Return the (x, y) coordinate for the center point of the cell that contains the specified text.  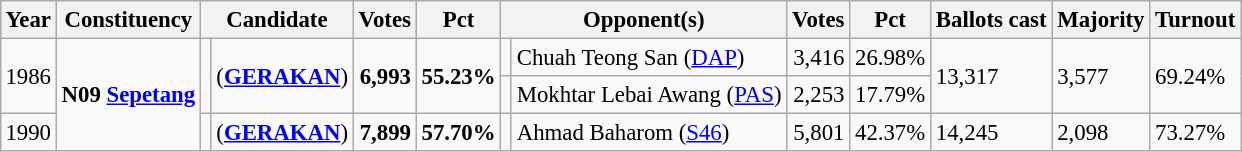
Year (28, 20)
3,416 (818, 57)
2,098 (1101, 133)
57.70% (458, 133)
1986 (28, 76)
Ahmad Baharom (S46) (648, 133)
Mokhtar Lebai Awang (PAS) (648, 95)
2,253 (818, 95)
5,801 (818, 133)
Majority (1101, 20)
Chuah Teong San (DAP) (648, 57)
14,245 (992, 133)
55.23% (458, 76)
1990 (28, 133)
Turnout (1196, 20)
13,317 (992, 76)
Opponent(s) (644, 20)
Ballots cast (992, 20)
6,993 (384, 76)
3,577 (1101, 76)
42.37% (890, 133)
7,899 (384, 133)
17.79% (890, 95)
N09 Sepetang (128, 94)
Candidate (276, 20)
Constituency (128, 20)
73.27% (1196, 133)
26.98% (890, 57)
69.24% (1196, 76)
